Determine the (X, Y) coordinate at the center of the cell enclosing the given text.  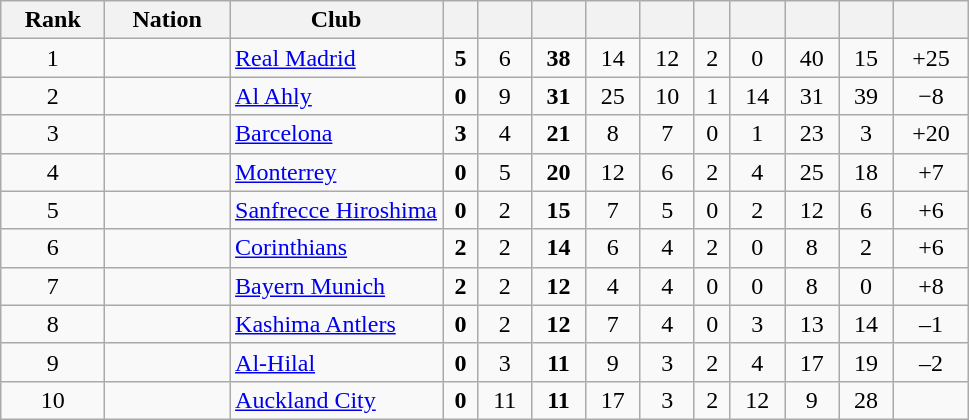
Al Ahly (336, 96)
19 (866, 362)
+25 (931, 58)
18 (866, 172)
Kashima Antlers (336, 324)
Al-Hilal (336, 362)
28 (866, 400)
–2 (931, 362)
Auckland City (336, 400)
13 (812, 324)
Bayern Munich (336, 286)
21 (558, 134)
+8 (931, 286)
20 (558, 172)
Real Madrid (336, 58)
39 (866, 96)
40 (812, 58)
38 (558, 58)
−8 (931, 96)
–1 (931, 324)
+7 (931, 172)
Sanfrecce Hiroshima (336, 210)
+20 (931, 134)
Corinthians (336, 248)
Monterrey (336, 172)
Club (336, 20)
Nation (168, 20)
Rank (53, 20)
23 (812, 134)
Barcelona (336, 134)
